Return (X, Y) of the center of cell containing provided text 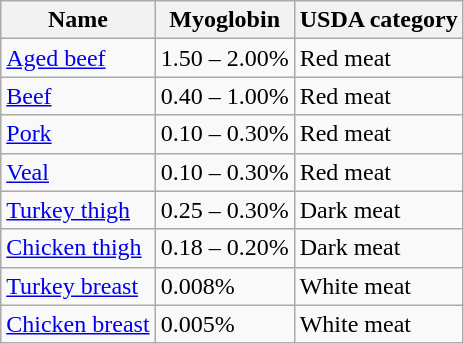
USDA category (378, 20)
0.005% (224, 324)
1.50 – 2.00% (224, 58)
Beef (78, 96)
0.18 – 0.20% (224, 248)
Aged beef (78, 58)
Turkey breast (78, 286)
Chicken thigh (78, 248)
Chicken breast (78, 324)
0.25 – 0.30% (224, 210)
Turkey thigh (78, 210)
Name (78, 20)
0.008% (224, 286)
Pork (78, 134)
Myoglobin (224, 20)
0.40 – 1.00% (224, 96)
Veal (78, 172)
